Return the (X, Y) coordinate for the center point of the cell that contains the specified text.  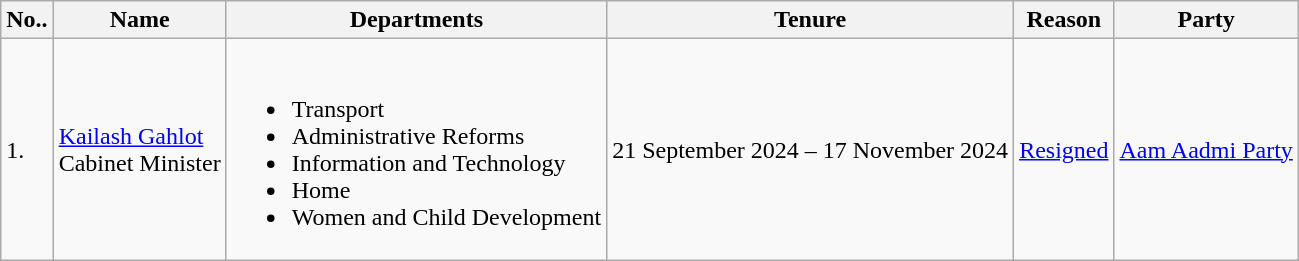
Resigned (1064, 150)
Name (140, 20)
Tenure (810, 20)
No.. (27, 20)
Departments (416, 20)
Kailash GahlotCabinet Minister (140, 150)
Aam Aadmi Party (1206, 150)
Party (1206, 20)
1. (27, 150)
TransportAdministrative ReformsInformation and TechnologyHomeWomen and Child Development (416, 150)
21 September 2024 – 17 November 2024 (810, 150)
Reason (1064, 20)
